For the text-containing cell, return its midpoint in [x, y] coordinate format. 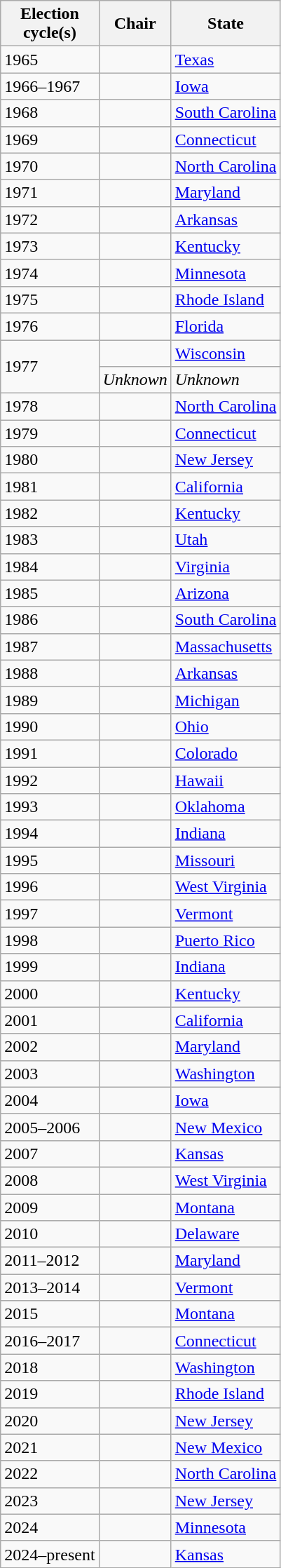
1982 [50, 513]
Chair [135, 24]
2020 [50, 1421]
2007 [50, 1154]
1991 [50, 753]
1970 [50, 166]
1980 [50, 460]
2001 [50, 1020]
2024–present [50, 1554]
2018 [50, 1367]
Electioncycle(s) [50, 24]
Delaware [226, 1234]
State [226, 24]
1965 [50, 60]
Michigan [226, 700]
Colorado [226, 753]
2013–2014 [50, 1287]
1969 [50, 140]
2011–2012 [50, 1261]
1986 [50, 620]
Utah [226, 540]
1992 [50, 780]
1966–1967 [50, 86]
2004 [50, 1100]
1989 [50, 700]
1972 [50, 219]
Oklahoma [226, 807]
2010 [50, 1234]
2015 [50, 1314]
2002 [50, 1047]
2000 [50, 994]
1979 [50, 433]
Ohio [226, 726]
Texas [226, 60]
1988 [50, 673]
1983 [50, 540]
1968 [50, 113]
Florida [226, 326]
2019 [50, 1394]
1996 [50, 887]
1999 [50, 967]
1997 [50, 914]
1977 [50, 366]
2021 [50, 1447]
2016–2017 [50, 1341]
2009 [50, 1207]
Wisconsin [226, 353]
1994 [50, 834]
2023 [50, 1501]
Arizona [226, 593]
1974 [50, 273]
1987 [50, 647]
2022 [50, 1474]
Hawaii [226, 780]
2008 [50, 1180]
2003 [50, 1074]
1975 [50, 299]
2024 [50, 1527]
1990 [50, 726]
Virginia [226, 567]
1998 [50, 940]
1984 [50, 567]
1985 [50, 593]
Missouri [226, 860]
1973 [50, 246]
1993 [50, 807]
Puerto Rico [226, 940]
1971 [50, 193]
1981 [50, 487]
1976 [50, 326]
1995 [50, 860]
1978 [50, 407]
Massachusetts [226, 647]
2005–2006 [50, 1127]
